Return the (X, Y) coordinate for the center point of the cell that contains the specified text.  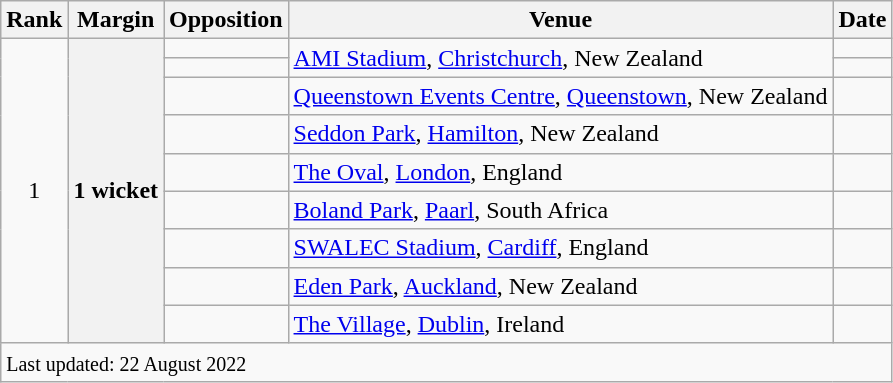
Seddon Park, Hamilton, New Zealand (560, 134)
Queenstown Events Centre, Queenstown, New Zealand (560, 96)
Margin (116, 20)
The Oval, London, England (560, 172)
1 wicket (116, 191)
Venue (560, 20)
AMI Stadium, Christchurch, New Zealand (560, 58)
1 (34, 191)
The Village, Dublin, Ireland (560, 324)
Rank (34, 20)
Date (862, 20)
Last updated: 22 August 2022 (446, 362)
Opposition (226, 20)
SWALEC Stadium, Cardiff, England (560, 248)
Boland Park, Paarl, South Africa (560, 210)
Eden Park, Auckland, New Zealand (560, 286)
